Locate the cell with the specified text and output its [X, Y] center coordinate. 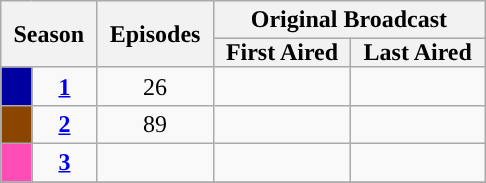
Episodes [155, 34]
2 [64, 124]
Last Aired [418, 53]
3 [64, 162]
Season [49, 34]
1 [64, 86]
First Aired [282, 53]
Original Broadcast [348, 20]
89 [155, 124]
26 [155, 86]
